Find where the given text appears and provide that cell's center as (x, y) coordinate. 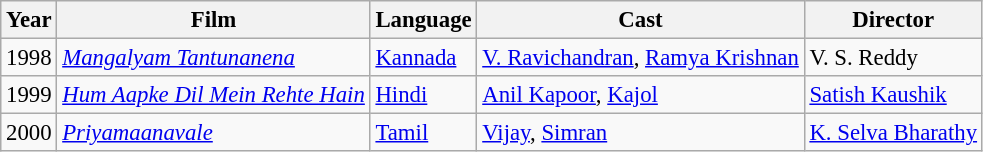
Cast (640, 20)
Language (424, 20)
Kannada (424, 58)
K. Selva Bharathy (893, 133)
1998 (29, 58)
Vijay, Simran (640, 133)
Hindi (424, 95)
V. Ravichandran, Ramya Krishnan (640, 58)
V. S. Reddy (893, 58)
Anil Kapoor, Kajol (640, 95)
Film (214, 20)
Mangalyam Tantunanena (214, 58)
1999 (29, 95)
Hum Aapke Dil Mein Rehte Hain (214, 95)
Priyamaanavale (214, 133)
2000 (29, 133)
Director (893, 20)
Year (29, 20)
Tamil (424, 133)
Satish Kaushik (893, 95)
